Determine the (X, Y) coordinate at the center of the cell enclosing the given text.  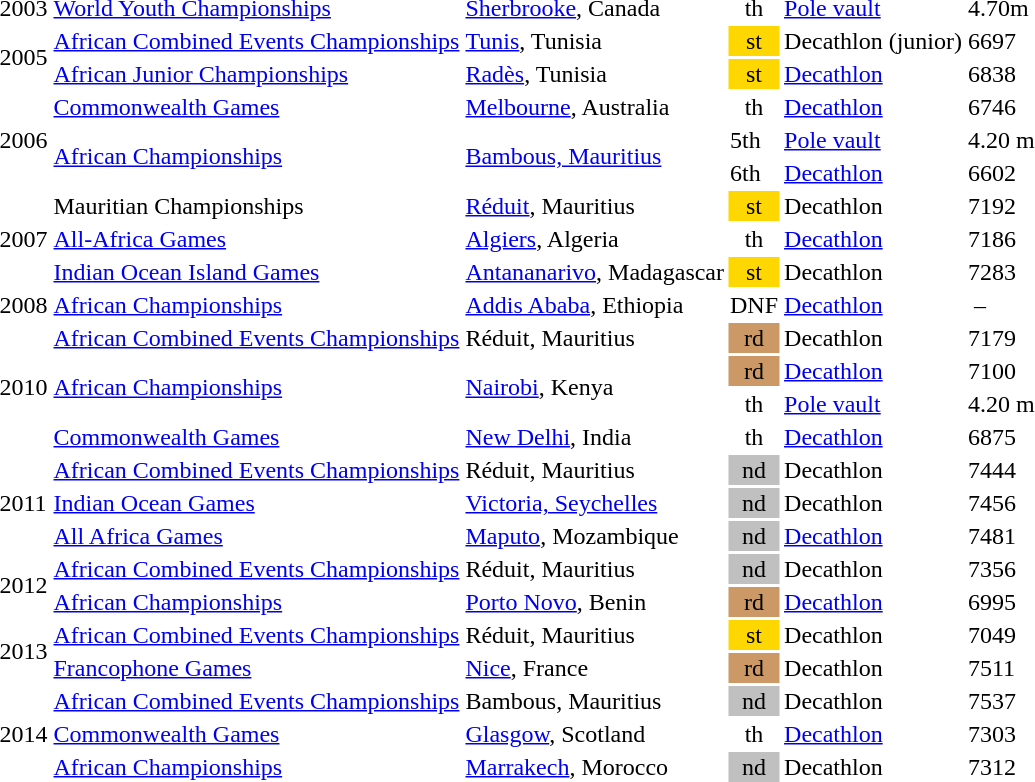
Maputo, Mozambique (595, 536)
All Africa Games (256, 536)
Decathlon (junior) (874, 41)
Victoria, Seychelles (595, 503)
African Junior Championships (256, 74)
5th (754, 140)
Glasgow, Scotland (595, 734)
Indian Ocean Island Games (256, 272)
Marrakech, Morocco (595, 767)
Addis Ababa, Ethiopia (595, 305)
Melbourne, Australia (595, 107)
Francophone Games (256, 668)
Mauritian Championships (256, 206)
Tunis, Tunisia (595, 41)
Porto Novo, Benin (595, 602)
Nairobi, Kenya (595, 388)
Algiers, Algeria (595, 239)
New Delhi, India (595, 437)
6th (754, 173)
Radès, Tunisia (595, 74)
Nice, France (595, 668)
Antananarivo, Madagascar (595, 272)
All-Africa Games (256, 239)
Indian Ocean Games (256, 503)
DNF (754, 305)
